From the cell containing the given text, extract its center point as (X, Y) coordinate. 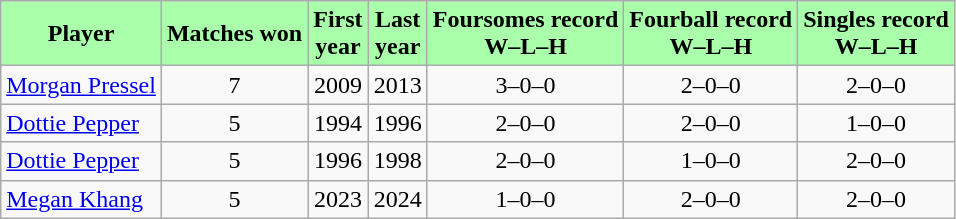
Megan Khang (82, 199)
Fourball recordW–L–H (711, 34)
7 (234, 85)
2013 (398, 85)
2023 (338, 199)
1998 (398, 161)
Foursomes recordW–L–H (526, 34)
Singles recordW–L–H (876, 34)
3–0–0 (526, 85)
Lastyear (398, 34)
Player (82, 34)
Firstyear (338, 34)
Matches won (234, 34)
Morgan Pressel (82, 85)
2024 (398, 199)
1994 (338, 123)
2009 (338, 85)
